Search for the cell housing the specified text and yield its (x, y) center coordinate. 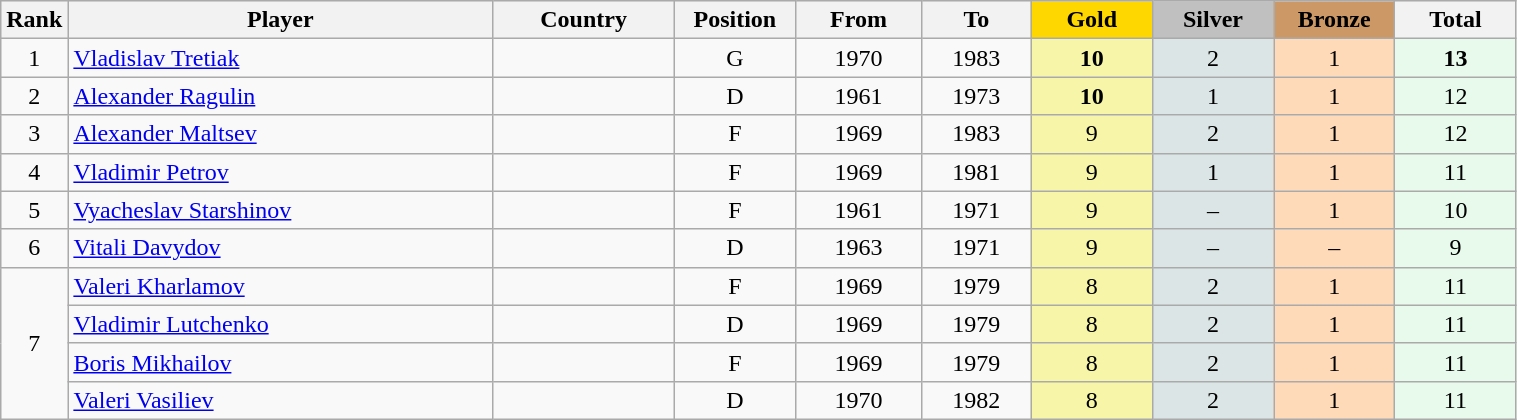
7 (34, 343)
1963 (858, 248)
Player (280, 20)
From (858, 20)
Silver (1212, 20)
13 (1456, 58)
1973 (977, 96)
Rank (34, 20)
Valeri Vasiliev (280, 400)
3 (34, 134)
Vladislav Tretiak (280, 58)
To (977, 20)
Vyacheslav Starshinov (280, 210)
Bronze (1334, 20)
Vladimir Petrov (280, 172)
G (734, 58)
Total (1456, 20)
Gold (1092, 20)
Country (584, 20)
Valeri Kharlamov (280, 286)
Vladimir Lutchenko (280, 324)
Vitali Davydov (280, 248)
4 (34, 172)
1981 (977, 172)
5 (34, 210)
6 (34, 248)
Alexander Maltsev (280, 134)
Boris Mikhailov (280, 362)
1982 (977, 400)
Position (734, 20)
Alexander Ragulin (280, 96)
